Provide the (X, Y) coordinate of the cell's center where the given text is located.  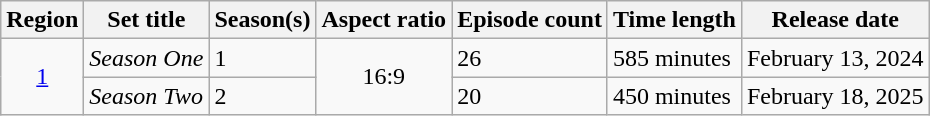
2 (262, 96)
Season One (146, 58)
16:9 (384, 77)
Region (42, 20)
585 minutes (674, 58)
Aspect ratio (384, 20)
February 13, 2024 (835, 58)
20 (530, 96)
Release date (835, 20)
Time length (674, 20)
450 minutes (674, 96)
Set title (146, 20)
26 (530, 58)
Season(s) (262, 20)
February 18, 2025 (835, 96)
Season Two (146, 96)
Episode count (530, 20)
